Return the [X, Y] coordinate for the center point of the cell that contains the specified text.  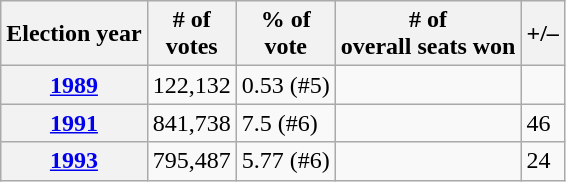
1989 [74, 85]
1991 [74, 123]
0.53 (#5) [286, 85]
841,738 [192, 123]
% ofvote [286, 34]
# ofvotes [192, 34]
46 [542, 123]
+/– [542, 34]
795,487 [192, 161]
122,132 [192, 85]
Election year [74, 34]
24 [542, 161]
7.5 (#6) [286, 123]
1993 [74, 161]
# ofoverall seats won [428, 34]
5.77 (#6) [286, 161]
